Pinpoint the cell where the given text exists, returning its [x, y] midpoint coordinate. 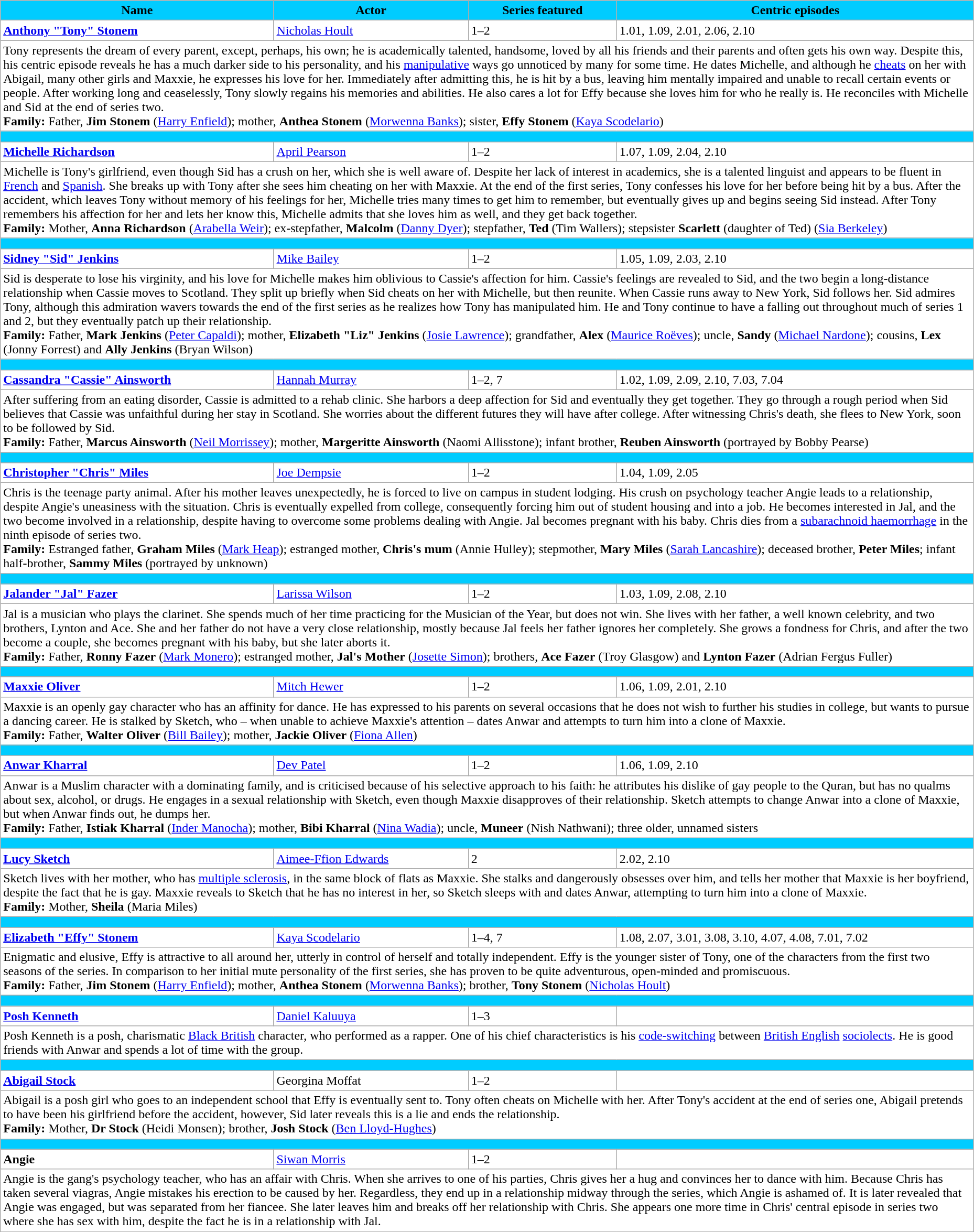
Hannah Murray [371, 380]
Abigail Stock [137, 1080]
Maxxie Oliver [137, 687]
2 [542, 858]
1.06, 1.09, 2.01, 2.10 [795, 687]
Nicholas Hoult [371, 30]
2.02, 2.10 [795, 858]
1.05, 1.09, 2.03, 2.10 [795, 258]
Joe Dempsie [371, 473]
Sidney "Sid" Jenkins [137, 258]
Jalander "Jal" Fazer [137, 594]
Angie [137, 1159]
1.06, 1.09, 2.10 [795, 765]
1.08, 2.07, 3.01, 3.08, 3.10, 4.07, 4.08, 7.01, 7.02 [795, 937]
1–2, 7 [542, 380]
1.01, 1.09, 2.01, 2.06, 2.10 [795, 30]
1.07, 1.09, 2.04, 2.10 [795, 152]
Siwan Morris [371, 1159]
Actor [371, 10]
April Pearson [371, 152]
Centric episodes [795, 10]
Aimee-Ffion Edwards [371, 858]
Cassandra "Cassie" Ainsworth [137, 380]
1–3 [542, 1016]
Dev Patel [371, 765]
Mike Bailey [371, 258]
1.04, 1.09, 2.05 [795, 473]
1.03, 1.09, 2.08, 2.10 [795, 594]
Daniel Kaluuya [371, 1016]
1–4, 7 [542, 937]
Series featured [542, 10]
Christopher "Chris" Miles [137, 473]
Anthony "Tony" Stonem [137, 30]
Lucy Sketch [137, 858]
Larissa Wilson [371, 594]
Kaya Scodelario [371, 937]
Anwar Kharral [137, 765]
Michelle Richardson [137, 152]
1.02, 1.09, 2.09, 2.10, 7.03, 7.04 [795, 380]
Georgina Moffat [371, 1080]
Name [137, 10]
Mitch Hewer [371, 687]
Elizabeth "Effy" Stonem [137, 937]
Posh Kenneth [137, 1016]
